Provide the [x, y] coordinate of the cell's center where the given text is located.  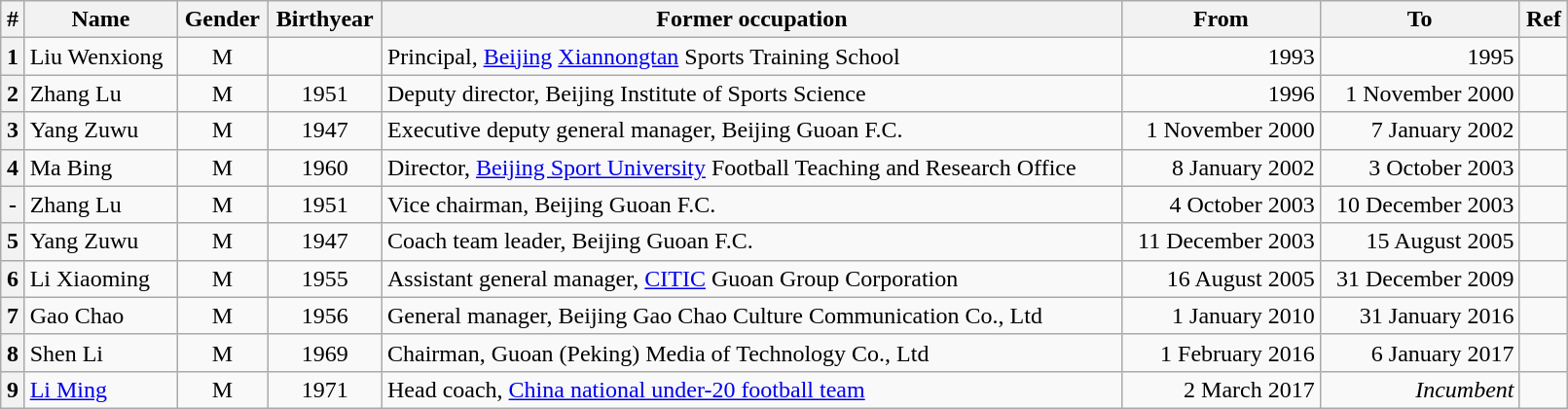
Executive deputy general manager, Beijing Guoan F.C. [751, 130]
1956 [325, 316]
Liu Wenxiong [100, 56]
1960 [325, 167]
Li Ming [100, 390]
9 [13, 390]
Gao Chao [100, 316]
3 October 2003 [1419, 167]
4 October 2003 [1221, 204]
31 December 2009 [1419, 279]
1 February 2016 [1221, 353]
16 August 2005 [1221, 279]
4 [13, 167]
1971 [325, 390]
Ref [1544, 19]
1969 [325, 353]
Ma Bing [100, 167]
Gender [222, 19]
10 December 2003 [1419, 204]
6 [13, 279]
Li Xiaoming [100, 279]
1955 [325, 279]
Former occupation [751, 19]
# [13, 19]
8 [13, 353]
3 [13, 130]
5 [13, 242]
Assistant general manager, CITIC Guoan Group Corporation [751, 279]
11 December 2003 [1221, 242]
8 January 2002 [1221, 167]
1 January 2010 [1221, 316]
Principal, Beijing Xiannongtan Sports Training School [751, 56]
1 [13, 56]
Director, Beijing Sport University Football Teaching and Research Office [751, 167]
Shen Li [100, 353]
31 January 2016 [1419, 316]
Birthyear [325, 19]
Deputy director, Beijing Institute of Sports Science [751, 93]
From [1221, 19]
Name [100, 19]
Coach team leader, Beijing Guoan F.C. [751, 242]
Incumbent [1419, 390]
Chairman, Guoan (Peking) Media of Technology Co., Ltd [751, 353]
7 [13, 316]
15 August 2005 [1419, 242]
2 [13, 93]
- [13, 204]
1996 [1221, 93]
General manager, Beijing Gao Chao Culture Communication Co., Ltd [751, 316]
Vice chairman, Beijing Guoan F.C. [751, 204]
1993 [1221, 56]
To [1419, 19]
7 January 2002 [1419, 130]
6 January 2017 [1419, 353]
1995 [1419, 56]
Head coach, China national under-20 football team [751, 390]
2 March 2017 [1221, 390]
